Output the [X, Y] coordinate of the center of the cell containing the given text.  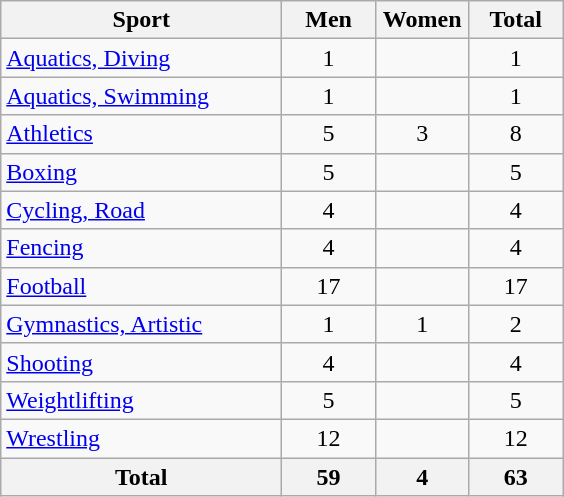
59 [329, 477]
Weightlifting [142, 400]
Wrestling [142, 438]
Aquatics, Diving [142, 58]
Football [142, 286]
Aquatics, Swimming [142, 96]
2 [516, 324]
Fencing [142, 248]
Cycling, Road [142, 210]
Athletics [142, 134]
8 [516, 134]
Women [422, 20]
63 [516, 477]
Gymnastics, Artistic [142, 324]
Boxing [142, 172]
Sport [142, 20]
3 [422, 134]
Shooting [142, 362]
Men [329, 20]
